Locate the cell with the specified text and output its (x, y) center coordinate. 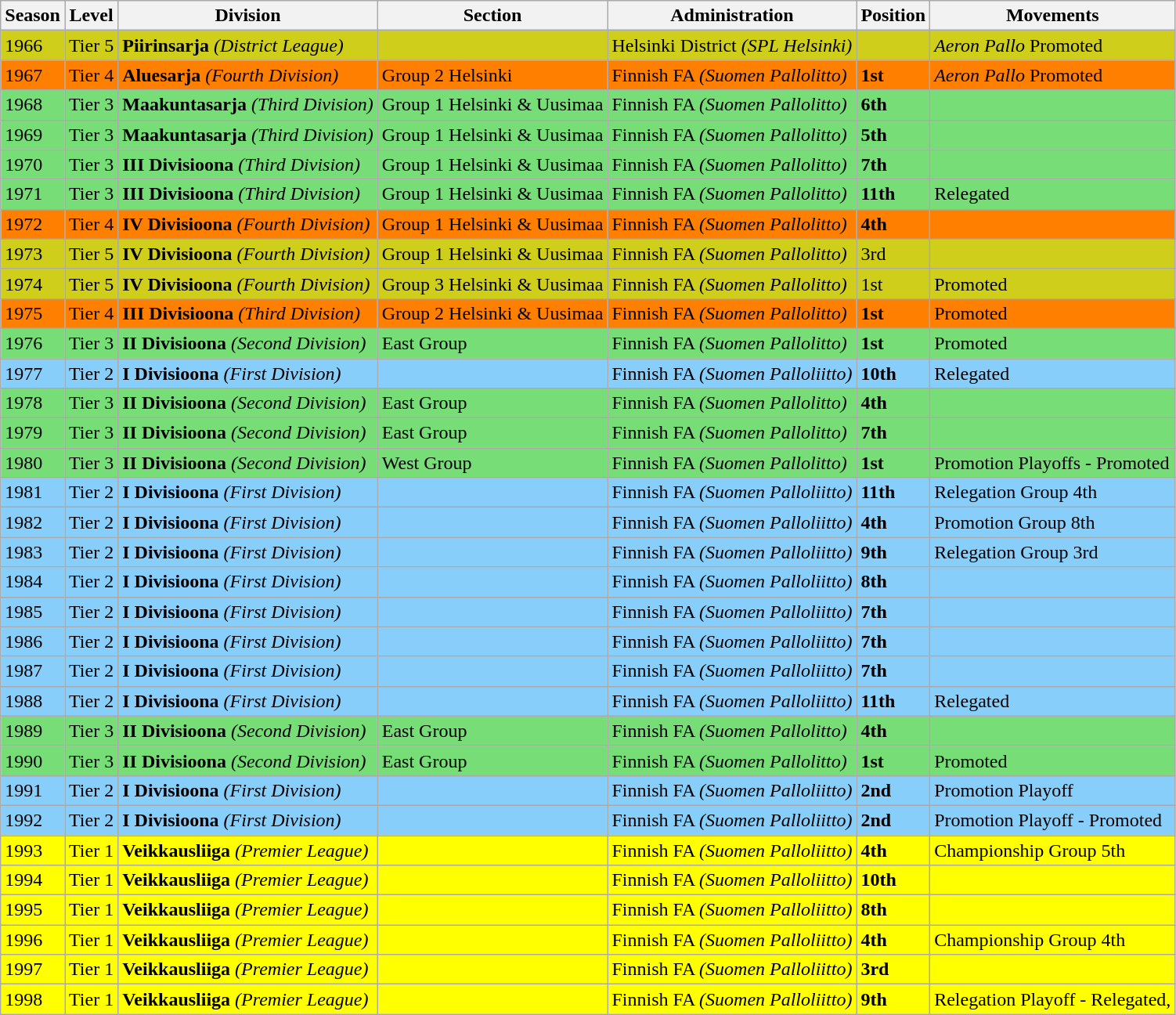
1989 (33, 731)
Championship Group 4th (1052, 940)
1972 (33, 224)
Group 2 Helsinki & Uusimaa (492, 313)
1984 (33, 582)
Division (248, 16)
1967 (33, 75)
1976 (33, 343)
1973 (33, 254)
1981 (33, 493)
1988 (33, 701)
West Group (492, 463)
1994 (33, 880)
Group 2 Helsinki (492, 75)
Relegation Playoff - Relegated, (1052, 999)
Promotion Playoffs - Promoted (1052, 463)
Helsinki District (SPL Helsinki) (732, 45)
1971 (33, 194)
Relegation Group 3rd (1052, 552)
1998 (33, 999)
1966 (33, 45)
1977 (33, 374)
1968 (33, 105)
1996 (33, 940)
1993 (33, 850)
1986 (33, 641)
1982 (33, 522)
Promotion Playoff - Promoted (1052, 820)
Promotion Playoff (1052, 790)
1992 (33, 820)
1974 (33, 284)
1990 (33, 760)
Level (91, 16)
Aluesarja (Fourth Division) (248, 75)
1975 (33, 313)
Section (492, 16)
1979 (33, 433)
Group 3 Helsinki & Uusimaa (492, 284)
Promotion Group 8th (1052, 522)
1997 (33, 970)
1995 (33, 910)
Season (33, 16)
1983 (33, 552)
Administration (732, 16)
6th (893, 105)
Championship Group 5th (1052, 850)
1970 (33, 164)
1980 (33, 463)
1978 (33, 403)
Piirinsarja (District League) (248, 45)
1985 (33, 612)
5th (893, 135)
Position (893, 16)
1987 (33, 671)
Relegation Group 4th (1052, 493)
Movements (1052, 16)
1969 (33, 135)
1991 (33, 790)
